Extract the [X, Y] coordinate from the center of the cell holding the provided text.  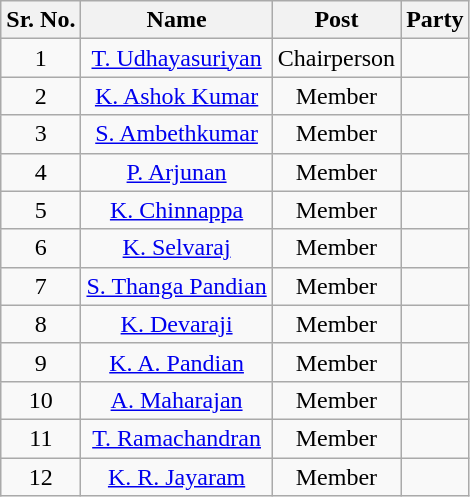
3 [41, 134]
K. Ashok Kumar [176, 96]
Sr. No. [41, 20]
9 [41, 362]
4 [41, 172]
11 [41, 438]
K. R. Jayaram [176, 477]
K. Selvaraj [176, 248]
8 [41, 324]
Post [336, 20]
6 [41, 248]
7 [41, 286]
1 [41, 58]
K. Devaraji [176, 324]
S. Ambethkumar [176, 134]
P. Arjunan [176, 172]
5 [41, 210]
S. Thanga Pandian [176, 286]
T. Ramachandran [176, 438]
K. Chinnappa [176, 210]
T. Udhayasuriyan [176, 58]
Chairperson [336, 58]
Name [176, 20]
2 [41, 96]
K. A. Pandian [176, 362]
12 [41, 477]
10 [41, 400]
Party [435, 20]
A. Maharajan [176, 400]
